Detect which cell encompasses the target text, then output its (x, y) center coordinate. 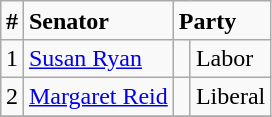
Margaret Reid (98, 97)
Liberal (230, 97)
Labor (230, 58)
1 (12, 58)
Senator (98, 20)
Party (222, 20)
2 (12, 97)
# (12, 20)
Susan Ryan (98, 58)
